For the text-containing cell, return its midpoint in (x, y) coordinate format. 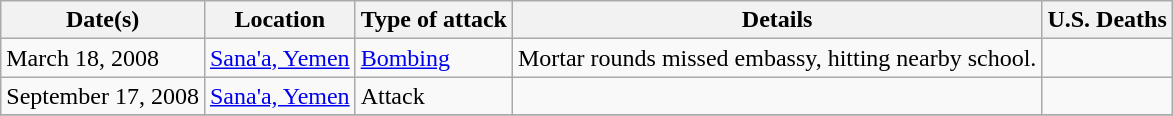
U.S. Deaths (1107, 20)
Details (776, 20)
Type of attack (434, 20)
March 18, 2008 (103, 58)
Attack (434, 96)
September 17, 2008 (103, 96)
Mortar rounds missed embassy, hitting nearby school. (776, 58)
Location (280, 20)
Date(s) (103, 20)
Bombing (434, 58)
